From the cell containing the given text, extract its center point as (X, Y) coordinate. 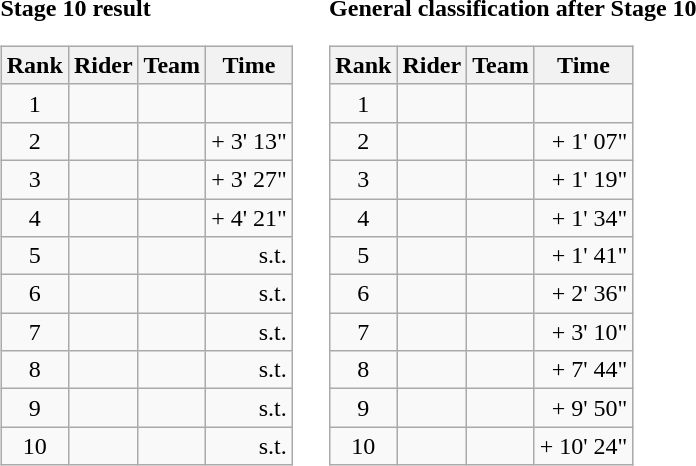
+ 4' 21" (250, 217)
+ 3' 27" (250, 179)
+ 3' 13" (250, 141)
+ 1' 41" (584, 256)
+ 1' 34" (584, 217)
+ 3' 10" (584, 332)
+ 2' 36" (584, 294)
+ 1' 19" (584, 179)
+ 1' 07" (584, 141)
+ 10' 24" (584, 446)
+ 9' 50" (584, 408)
+ 7' 44" (584, 370)
